Pinpoint the cell where the given text exists, returning its [x, y] midpoint coordinate. 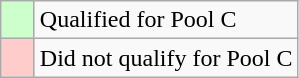
Qualified for Pool C [166, 20]
Did not qualify for Pool C [166, 58]
